Return the (X, Y) coordinate for the center point of the cell that contains the specified text.  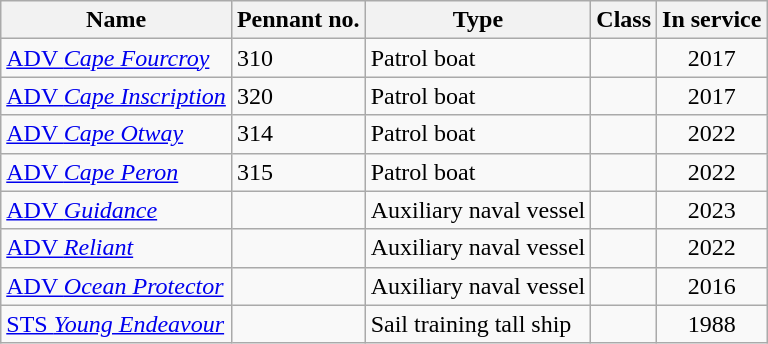
1988 (712, 324)
Class (624, 20)
STS Young Endeavour (116, 324)
2023 (712, 210)
Name (116, 20)
ADV Cape Otway (116, 134)
315 (298, 172)
Type (478, 20)
ADV Guidance (116, 210)
In service (712, 20)
ADV Cape Peron (116, 172)
ADV Cape Inscription (116, 96)
320 (298, 96)
314 (298, 134)
ADV Ocean Protector (116, 286)
Pennant no. (298, 20)
310 (298, 58)
Sail training tall ship (478, 324)
ADV Cape Fourcroy (116, 58)
2016 (712, 286)
ADV Reliant (116, 248)
